Output the (x, y) coordinate of the center of the cell containing the given text.  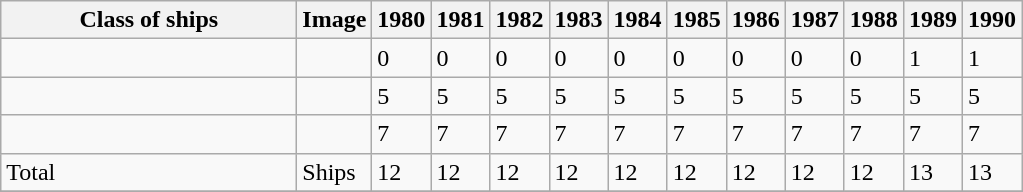
1985 (696, 20)
1984 (638, 20)
Ships (334, 172)
1987 (814, 20)
1982 (520, 20)
Class of ships (149, 20)
1981 (460, 20)
1988 (874, 20)
1983 (578, 20)
Total (149, 172)
1990 (992, 20)
1989 (932, 20)
1980 (402, 20)
Image (334, 20)
1986 (756, 20)
